Search for the cell housing the specified text and yield its (X, Y) center coordinate. 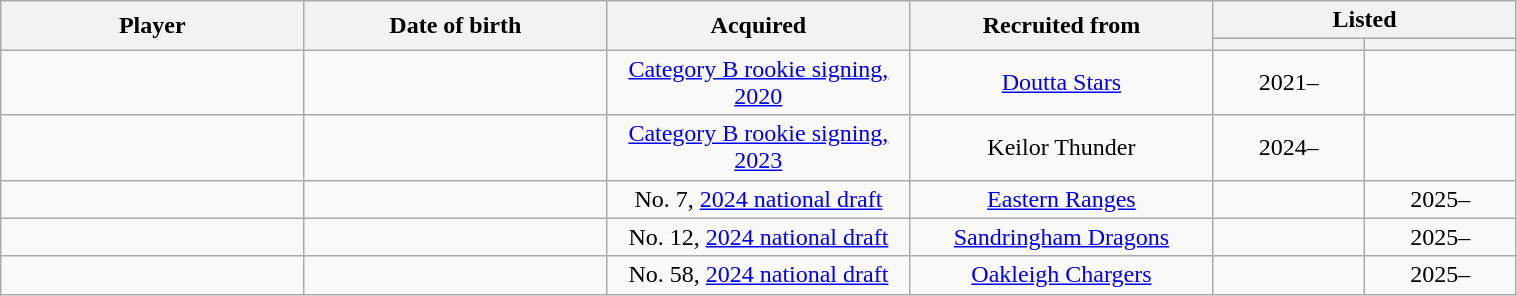
No. 58, 2024 national draft (758, 275)
No. 7, 2024 national draft (758, 199)
Date of birth (456, 26)
Sandringham Dragons (1062, 237)
Oakleigh Chargers (1062, 275)
Eastern Ranges (1062, 199)
2021– (1289, 82)
2024– (1289, 148)
Player (152, 26)
Acquired (758, 26)
Category B rookie signing, 2023 (758, 148)
Listed (1364, 20)
Category B rookie signing, 2020 (758, 82)
Keilor Thunder (1062, 148)
No. 12, 2024 national draft (758, 237)
Recruited from (1062, 26)
Doutta Stars (1062, 82)
